Extract the [x, y] coordinate from the center of the cell holding the provided text.  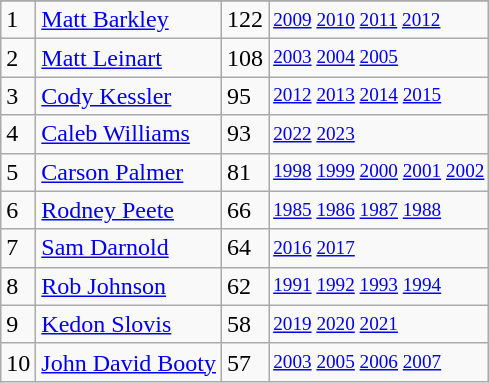
2022 2023 [379, 134]
10 [18, 362]
2003 2005 2006 2007 [379, 362]
62 [246, 286]
64 [246, 248]
2009 2010 2011 2012 [379, 20]
Carson Palmer [129, 172]
2003 2004 2005 [379, 58]
1985 1986 1987 1988 [379, 210]
2019 2020 2021 [379, 324]
Matt Leinart [129, 58]
Caleb Williams [129, 134]
1998 1999 2000 2001 2002 [379, 172]
9 [18, 324]
4 [18, 134]
Cody Kessler [129, 96]
8 [18, 286]
6 [18, 210]
1991 1992 1993 1994 [379, 286]
108 [246, 58]
Rob Johnson [129, 286]
5 [18, 172]
66 [246, 210]
58 [246, 324]
57 [246, 362]
2012 2013 2014 2015 [379, 96]
Rodney Peete [129, 210]
Sam Darnold [129, 248]
2 [18, 58]
81 [246, 172]
122 [246, 20]
93 [246, 134]
7 [18, 248]
95 [246, 96]
1 [18, 20]
3 [18, 96]
Matt Barkley [129, 20]
Kedon Slovis [129, 324]
John David Booty [129, 362]
2016 2017 [379, 248]
